Extract the (x, y) coordinate from the center of the cell holding the provided text.  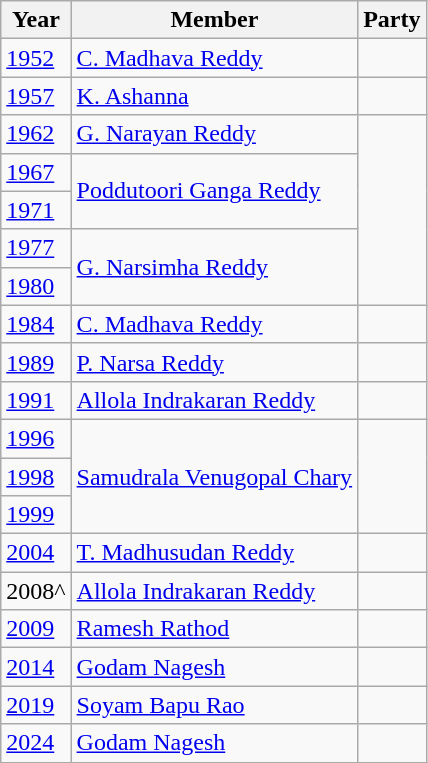
T. Madhusudan Reddy (214, 553)
1998 (36, 477)
Party (392, 20)
1977 (36, 248)
1971 (36, 210)
P. Narsa Reddy (214, 362)
Soyam Bapu Rao (214, 705)
1989 (36, 362)
Year (36, 20)
1999 (36, 515)
G. Narsimha Reddy (214, 267)
1957 (36, 96)
1962 (36, 134)
1984 (36, 324)
2008^ (36, 591)
Member (214, 20)
K. Ashanna (214, 96)
2019 (36, 705)
1980 (36, 286)
1952 (36, 58)
1967 (36, 172)
Ramesh Rathod (214, 629)
Samudrala Venugopal Chary (214, 476)
2014 (36, 667)
1996 (36, 438)
1991 (36, 400)
Poddutoori Ganga Reddy (214, 191)
2004 (36, 553)
2024 (36, 743)
G. Narayan Reddy (214, 134)
2009 (36, 629)
